Detect which cell encompasses the target text, then output its (x, y) center coordinate. 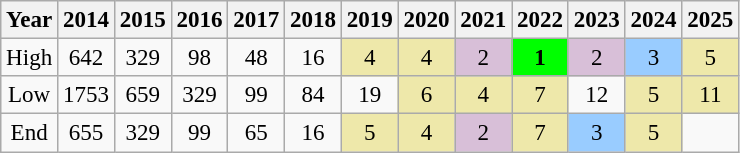
2018 (314, 20)
655 (86, 133)
84 (314, 95)
1 (540, 58)
1753 (86, 95)
2019 (370, 20)
65 (256, 133)
2023 (596, 20)
2021 (484, 20)
2020 (426, 20)
6 (426, 95)
48 (256, 58)
98 (200, 58)
Low (30, 95)
12 (596, 95)
2017 (256, 20)
11 (710, 95)
659 (142, 95)
2016 (200, 20)
19 (370, 95)
End (30, 133)
Year (30, 20)
2022 (540, 20)
642 (86, 58)
2014 (86, 20)
2025 (710, 20)
High (30, 58)
2024 (654, 20)
2015 (142, 20)
